Output the (X, Y) coordinate of the center of the cell containing the given text.  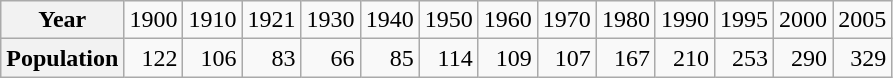
1940 (390, 20)
290 (804, 58)
Year (62, 20)
66 (330, 58)
122 (154, 58)
Population (62, 58)
109 (508, 58)
114 (448, 58)
1930 (330, 20)
83 (272, 58)
1921 (272, 20)
1995 (744, 20)
167 (626, 58)
1980 (626, 20)
1950 (448, 20)
85 (390, 58)
1970 (566, 20)
253 (744, 58)
1990 (684, 20)
1900 (154, 20)
107 (566, 58)
1960 (508, 20)
329 (862, 58)
1910 (212, 20)
106 (212, 58)
210 (684, 58)
2005 (862, 20)
2000 (804, 20)
